Find where the given text appears and provide that cell's center as [x, y] coordinate. 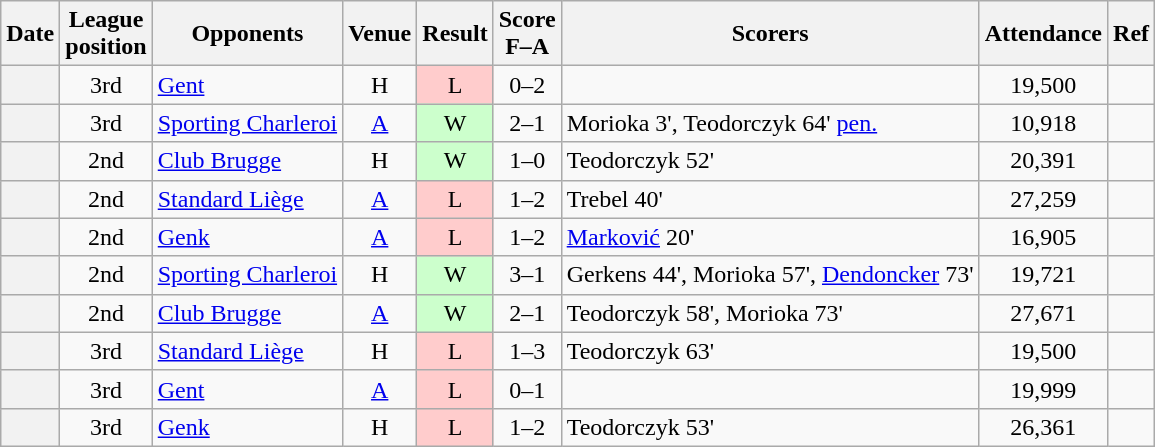
Marković 20' [770, 237]
Gerkens 44', Morioka 57', Dendoncker 73' [770, 275]
16,905 [1043, 237]
Attendance [1043, 34]
Opponents [247, 34]
1–3 [527, 351]
Teodorczyk 52' [770, 161]
Teodorczyk 63' [770, 351]
Leagueposition [106, 34]
Trebel 40' [770, 199]
ScoreF–A [527, 34]
Result [455, 34]
19,721 [1043, 275]
27,671 [1043, 313]
0–2 [527, 85]
Teodorczyk 53' [770, 427]
0–1 [527, 389]
Ref [1132, 34]
Venue [380, 34]
19,999 [1043, 389]
Teodorczyk 58', Morioka 73' [770, 313]
Scorers [770, 34]
3–1 [527, 275]
26,361 [1043, 427]
Morioka 3', Teodorczyk 64' pen. [770, 123]
Date [30, 34]
20,391 [1043, 161]
1–0 [527, 161]
10,918 [1043, 123]
27,259 [1043, 199]
